Identify which cell holds the provided text, then report its (x, y) central coordinate. 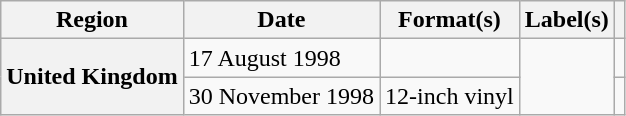
12-inch vinyl (450, 96)
Region (92, 20)
30 November 1998 (281, 96)
Format(s) (450, 20)
United Kingdom (92, 77)
Date (281, 20)
Label(s) (566, 20)
17 August 1998 (281, 58)
